Search for the cell housing the specified text and yield its [x, y] center coordinate. 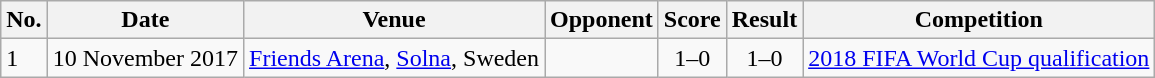
Opponent [602, 20]
Competition [979, 20]
Friends Arena, Solna, Sweden [394, 58]
1 [24, 58]
Score [692, 20]
Date [145, 20]
10 November 2017 [145, 58]
2018 FIFA World Cup qualification [979, 58]
No. [24, 20]
Result [764, 20]
Venue [394, 20]
